Find where the given text appears and provide that cell's center as (X, Y) coordinate. 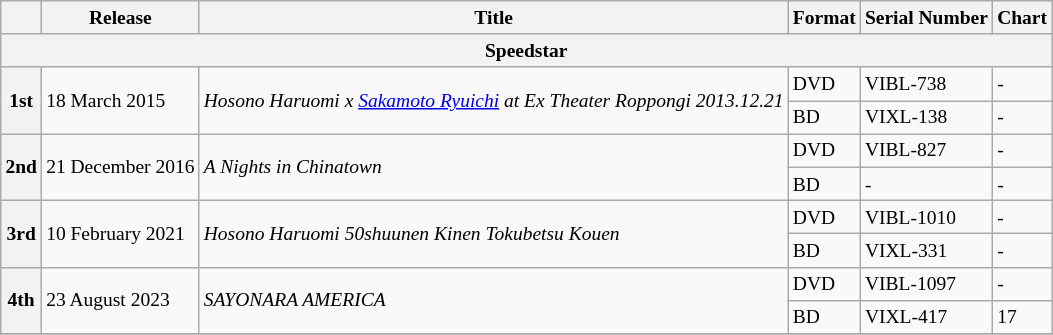
Hosono Haruomi 50shuunen Kinen Tokubetsu Kouen (494, 234)
2nd (22, 168)
18 March 2015 (120, 100)
VIBL-1097 (926, 284)
SAYONARA AMERICA (494, 300)
VIXL-138 (926, 118)
Chart (1022, 18)
23 August 2023 (120, 300)
VIXL-417 (926, 316)
3rd (22, 234)
1st (22, 100)
Serial Number (926, 18)
21 December 2016 (120, 168)
10 February 2021 (120, 234)
VIBL-738 (926, 84)
Title (494, 18)
4th (22, 300)
VIBL-1010 (926, 216)
Release (120, 18)
Speedstar (526, 50)
A Nights in Chinatown (494, 168)
Hosono Haruomi x Sakamoto Ryuichi at Ex Theater Roppongi 2013.12.21 (494, 100)
Format (824, 18)
VIXL-331 (926, 250)
17 (1022, 316)
VIBL-827 (926, 150)
